Capture the cell that displays the provided text and extract its (x, y) central coordinate. 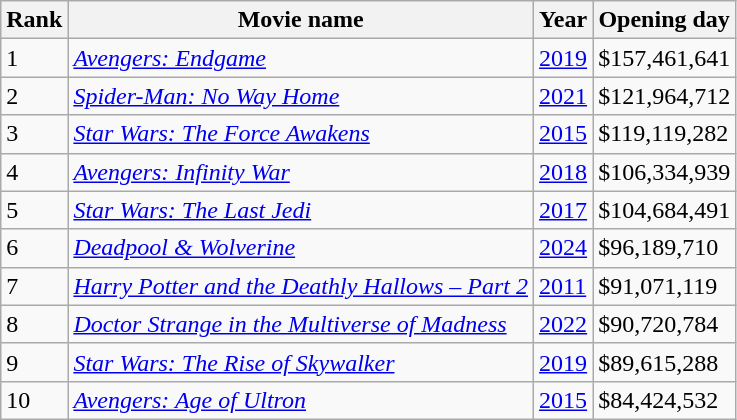
$121,964,712 (664, 96)
Star Wars: The Last Jedi (301, 210)
4 (34, 172)
Star Wars: The Rise of Skywalker (301, 362)
8 (34, 324)
Harry Potter and the Deathly Hallows – Part 2 (301, 286)
2024 (564, 248)
Avengers: Endgame (301, 58)
$89,615,288 (664, 362)
5 (34, 210)
10 (34, 400)
Opening day (664, 20)
Rank (34, 20)
Doctor Strange in the Multiverse of Madness (301, 324)
7 (34, 286)
9 (34, 362)
$84,424,532 (664, 400)
6 (34, 248)
$106,334,939 (664, 172)
2021 (564, 96)
$96,189,710 (664, 248)
2017 (564, 210)
2022 (564, 324)
1 (34, 58)
Movie name (301, 20)
Avengers: Infinity War (301, 172)
2018 (564, 172)
Star Wars: The Force Awakens (301, 134)
Year (564, 20)
$91,071,119 (664, 286)
Avengers: Age of Ultron (301, 400)
2011 (564, 286)
2 (34, 96)
$104,684,491 (664, 210)
Spider-Man: No Way Home (301, 96)
$90,720,784 (664, 324)
$119,119,282 (664, 134)
Deadpool & Wolverine (301, 248)
$157,461,641 (664, 58)
3 (34, 134)
